Output the (x, y) coordinate of the center of the cell containing the given text.  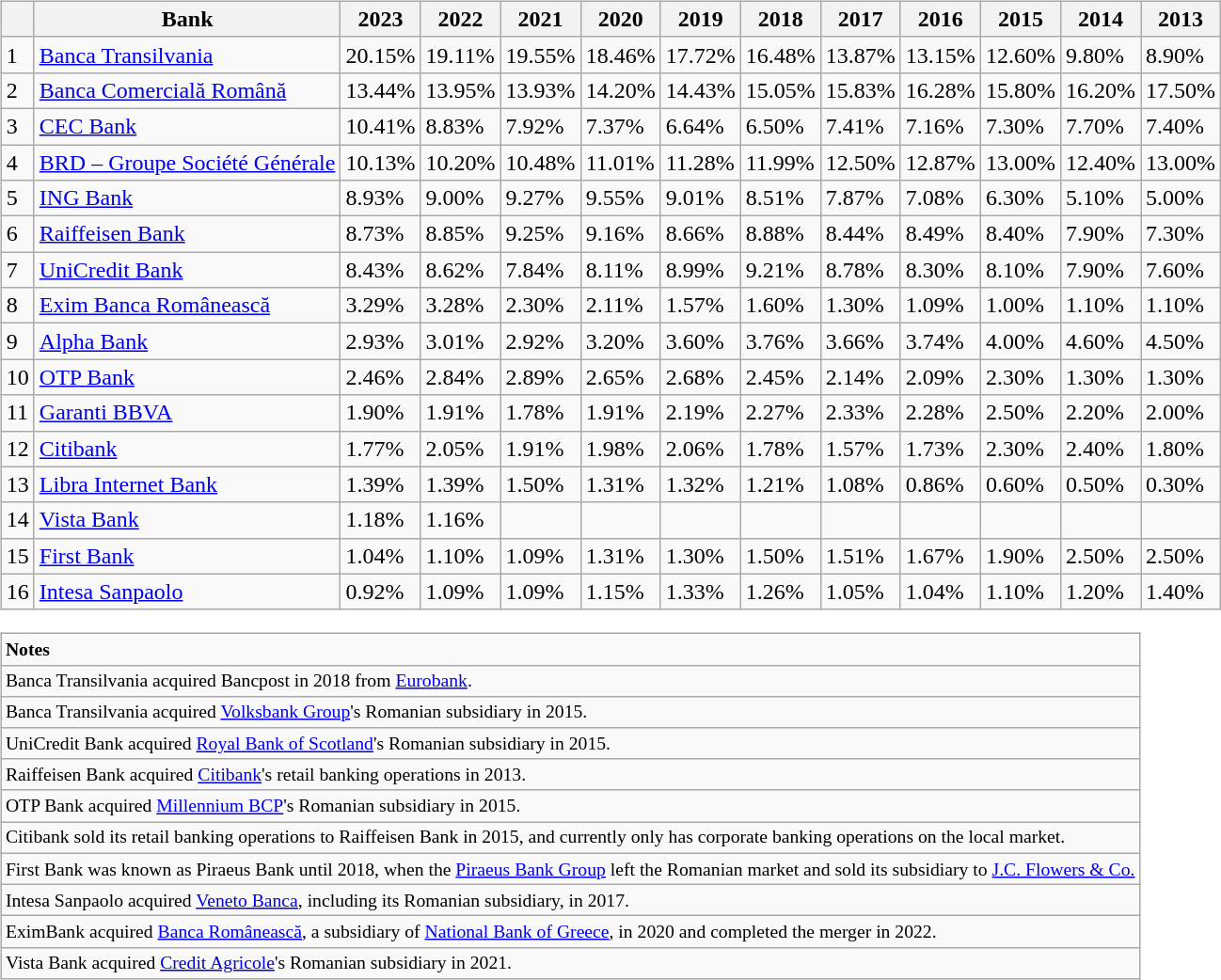
15.83% (860, 90)
2021 (540, 19)
0.86% (941, 484)
Garanti BBVA (187, 413)
9.16% (621, 234)
8.78% (860, 270)
7 (17, 270)
15.05% (781, 90)
2.14% (860, 377)
1.80% (1180, 449)
12.40% (1101, 163)
8.88% (781, 234)
9.21% (781, 270)
3.29% (380, 306)
1.21% (781, 484)
2022 (461, 19)
Libra Internet Bank (187, 484)
7.87% (860, 198)
7.16% (941, 126)
4 (17, 163)
2.28% (941, 413)
2.65% (621, 377)
8.93% (380, 198)
3.76% (781, 341)
10.41% (380, 126)
8.43% (380, 270)
19.55% (540, 55)
14.43% (700, 90)
2.40% (1101, 449)
5.00% (1180, 198)
1.32% (700, 484)
2.93% (380, 341)
8.40% (1020, 234)
Banca Transilvania acquired Bancpost in 2018 from Eurobank. (570, 681)
11 (17, 413)
19.11% (461, 55)
4.60% (1101, 341)
20.15% (380, 55)
1.67% (941, 556)
16.28% (941, 90)
0.30% (1180, 484)
UniCredit Bank acquired Royal Bank of Scotland's Romanian subsidiary in 2015. (570, 743)
1 (17, 55)
8.73% (380, 234)
Banca Comercială Română (187, 90)
1.08% (860, 484)
Intesa Sanpaolo (187, 592)
OTP Bank (187, 377)
2016 (941, 19)
7.41% (860, 126)
9.00% (461, 198)
11.28% (700, 163)
8.83% (461, 126)
Citibank sold its retail banking operations to Raiffeisen Bank in 2015, and currently only has corporate banking operations on the local market. (570, 837)
16.20% (1101, 90)
11.99% (781, 163)
1.51% (860, 556)
9.25% (540, 234)
2019 (700, 19)
2.20% (1101, 413)
2.84% (461, 377)
2018 (781, 19)
2013 (1180, 19)
8.11% (621, 270)
10 (17, 377)
1.15% (621, 592)
Vista Bank acquired Credit Agricole's Romanian subsidiary in 2021. (570, 963)
13.44% (380, 90)
4.00% (1020, 341)
1.60% (781, 306)
13.15% (941, 55)
3.74% (941, 341)
9 (17, 341)
Raiffeisen Bank (187, 234)
12 (17, 449)
Alpha Bank (187, 341)
2.27% (781, 413)
Raiffeisen Bank acquired Citibank's retail banking operations in 2013. (570, 775)
4.50% (1180, 341)
2023 (380, 19)
ING Bank (187, 198)
BRD – Groupe Société Générale (187, 163)
9.27% (540, 198)
5.10% (1101, 198)
2.92% (540, 341)
Notes (570, 649)
OTP Bank acquired Millennium BCP's Romanian subsidiary in 2015. (570, 805)
12.50% (860, 163)
Vista Bank (187, 520)
6.30% (1020, 198)
2.45% (781, 377)
6 (17, 234)
2 (17, 90)
7.92% (540, 126)
15.80% (1020, 90)
0.50% (1101, 484)
3 (17, 126)
14.20% (621, 90)
7.84% (540, 270)
11.01% (621, 163)
Intesa Sanpaolo acquired Veneto Banca, including its Romanian subsidiary, in 2017. (570, 899)
16.48% (781, 55)
17.72% (700, 55)
8.62% (461, 270)
1.00% (1020, 306)
3.66% (860, 341)
Banca Transilvania (187, 55)
First Bank was known as Piraeus Bank until 2018, when the Piraeus Bank Group left the Romanian market and sold its subsidiary to J.C. Flowers & Co. (570, 869)
Banca Transilvania acquired Volksbank Group's Romanian subsidiary in 2015. (570, 711)
12.60% (1020, 55)
2.05% (461, 449)
8.30% (941, 270)
3.28% (461, 306)
1.77% (380, 449)
8.99% (700, 270)
8.44% (860, 234)
10.13% (380, 163)
18.46% (621, 55)
0.92% (380, 592)
2.68% (700, 377)
8 (17, 306)
Exim Banca Românească (187, 306)
First Bank (187, 556)
UniCredit Bank (187, 270)
7.37% (621, 126)
6.64% (700, 126)
2014 (1101, 19)
2017 (860, 19)
8.10% (1020, 270)
8.66% (700, 234)
2.19% (700, 413)
2.46% (380, 377)
9.01% (700, 198)
7.60% (1180, 270)
10.20% (461, 163)
2.09% (941, 377)
5 (17, 198)
6.50% (781, 126)
3.20% (621, 341)
1.18% (380, 520)
EximBank acquired Banca Românească, a subsidiary of National Bank of Greece, in 2020 and completed the merger in 2022. (570, 931)
1.73% (941, 449)
3.01% (461, 341)
1.98% (621, 449)
2.00% (1180, 413)
0.60% (1020, 484)
1.05% (860, 592)
10.48% (540, 163)
13.93% (540, 90)
8.85% (461, 234)
8.90% (1180, 55)
12.87% (941, 163)
14 (17, 520)
Bank (187, 19)
13.87% (860, 55)
8.49% (941, 234)
2.89% (540, 377)
17.50% (1180, 90)
2020 (621, 19)
1.16% (461, 520)
7.08% (941, 198)
1.40% (1180, 592)
CEC Bank (187, 126)
1.20% (1101, 592)
9.55% (621, 198)
3.60% (700, 341)
1.33% (700, 592)
1.26% (781, 592)
2.11% (621, 306)
2.33% (860, 413)
7.70% (1101, 126)
16 (17, 592)
9.80% (1101, 55)
8.51% (781, 198)
2.06% (700, 449)
13.95% (461, 90)
13 (17, 484)
7.40% (1180, 126)
2015 (1020, 19)
15 (17, 556)
Citibank (187, 449)
